Return the (x, y) coordinate for the center point of the cell that contains the specified text.  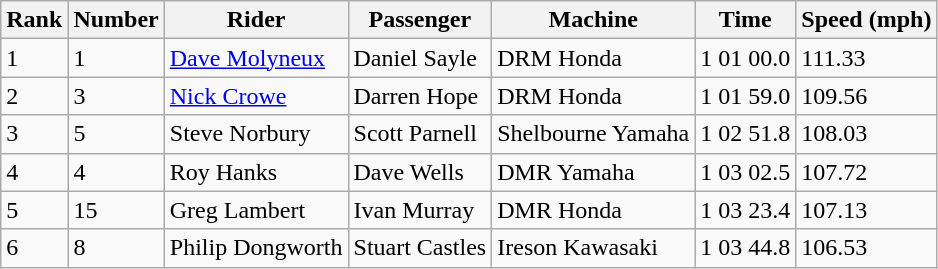
DMR Yamaha (594, 172)
Time (746, 20)
Steve Norbury (256, 134)
15 (116, 210)
Darren Hope (420, 96)
6 (34, 248)
111.33 (866, 58)
Stuart Castles (420, 248)
Machine (594, 20)
107.72 (866, 172)
Passenger (420, 20)
DMR Honda (594, 210)
108.03 (866, 134)
Dave Wells (420, 172)
Greg Lambert (256, 210)
1 02 51.8 (746, 134)
1 03 23.4 (746, 210)
1 01 59.0 (746, 96)
Roy Hanks (256, 172)
Number (116, 20)
Ivan Murray (420, 210)
Dave Molyneux (256, 58)
1 01 00.0 (746, 58)
Rank (34, 20)
Rider (256, 20)
107.13 (866, 210)
2 (34, 96)
Shelbourne Yamaha (594, 134)
Ireson Kawasaki (594, 248)
Philip Dongworth (256, 248)
109.56 (866, 96)
Scott Parnell (420, 134)
106.53 (866, 248)
8 (116, 248)
Daniel Sayle (420, 58)
Nick Crowe (256, 96)
Speed (mph) (866, 20)
1 03 44.8 (746, 248)
1 03 02.5 (746, 172)
